Scan for the cell matching the given text and deliver its (X, Y) coordinate at center. 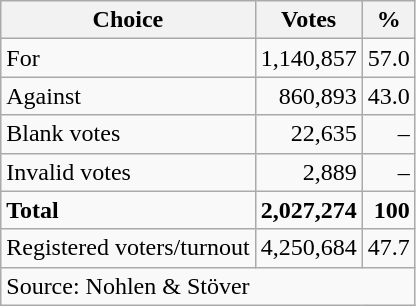
4,250,684 (308, 248)
22,635 (308, 134)
2,027,274 (308, 210)
Registered voters/turnout (128, 248)
2,889 (308, 172)
Invalid votes (128, 172)
Source: Nohlen & Stöver (208, 286)
57.0 (388, 58)
47.7 (388, 248)
% (388, 20)
For (128, 58)
Votes (308, 20)
100 (388, 210)
1,140,857 (308, 58)
43.0 (388, 96)
Total (128, 210)
Choice (128, 20)
Blank votes (128, 134)
860,893 (308, 96)
Against (128, 96)
